Return (X, Y) of the center of cell containing provided text 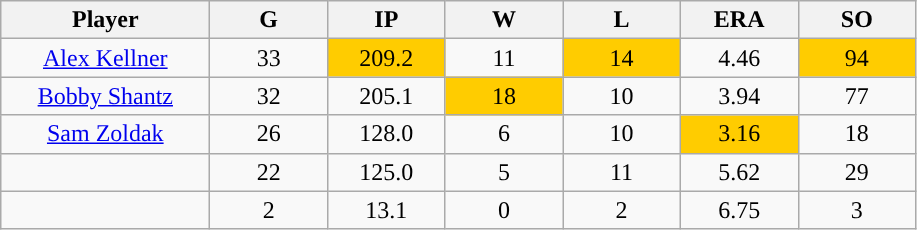
L (622, 20)
26 (269, 134)
IP (386, 20)
94 (857, 58)
Alex Kellner (106, 58)
6.75 (739, 210)
3 (857, 210)
3.16 (739, 134)
6 (504, 134)
5 (504, 172)
Bobby Shantz (106, 96)
4.46 (739, 58)
W (504, 20)
77 (857, 96)
0 (504, 210)
Sam Zoldak (106, 134)
G (269, 20)
SO (857, 20)
ERA (739, 20)
14 (622, 58)
Player (106, 20)
205.1 (386, 96)
32 (269, 96)
209.2 (386, 58)
33 (269, 58)
125.0 (386, 172)
22 (269, 172)
13.1 (386, 210)
3.94 (739, 96)
128.0 (386, 134)
5.62 (739, 172)
29 (857, 172)
